Pinpoint the cell where the given text exists, returning its (x, y) midpoint coordinate. 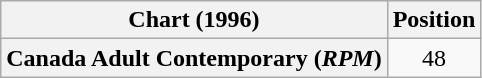
Position (434, 20)
Canada Adult Contemporary (RPM) (194, 58)
48 (434, 58)
Chart (1996) (194, 20)
